Determine the (x, y) coordinate at the center of the cell enclosing the given text.  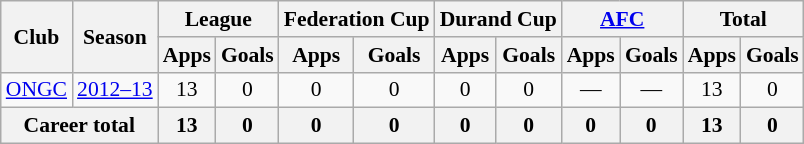
Season (115, 36)
Durand Cup (498, 19)
2012–13 (115, 90)
Total (744, 19)
ONGC (36, 90)
AFC (622, 19)
Club (36, 36)
Career total (80, 126)
Federation Cup (357, 19)
League (218, 19)
